For the text-containing cell, return its midpoint in [X, Y] coordinate format. 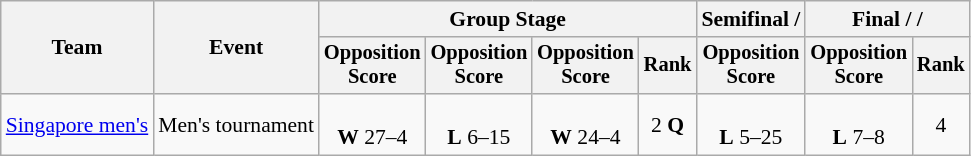
4 [941, 124]
L 6–15 [480, 124]
L 5–25 [750, 124]
L 7–8 [858, 124]
Singapore men's [78, 124]
Group Stage [508, 19]
W 27–4 [372, 124]
Event [236, 48]
W 24–4 [586, 124]
Semifinal / [750, 19]
Men's tournament [236, 124]
Final / / [887, 19]
2 Q [668, 124]
Team [78, 48]
